Search for the cell housing the specified text and yield its [X, Y] center coordinate. 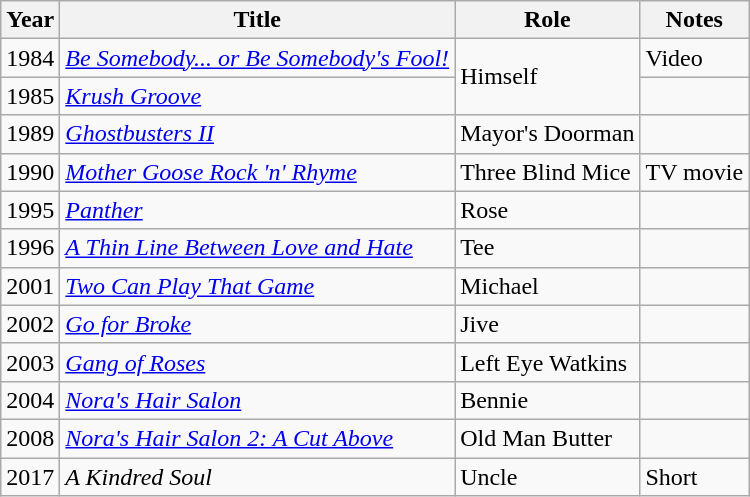
Jive [548, 324]
2002 [30, 324]
Role [548, 20]
2001 [30, 286]
1984 [30, 58]
1985 [30, 96]
Go for Broke [258, 324]
Himself [548, 77]
1989 [30, 134]
Year [30, 20]
Old Man Butter [548, 438]
1990 [30, 172]
2003 [30, 362]
Short [694, 477]
Mother Goose Rock 'n' Rhyme [258, 172]
Uncle [548, 477]
Gang of Roses [258, 362]
1996 [30, 248]
1995 [30, 210]
Be Somebody... or Be Somebody's Fool! [258, 58]
Title [258, 20]
Nora's Hair Salon [258, 400]
Nora's Hair Salon 2: A Cut Above [258, 438]
Krush Groove [258, 96]
Left Eye Watkins [548, 362]
Tee [548, 248]
Michael [548, 286]
A Thin Line Between Love and Hate [258, 248]
2017 [30, 477]
Rose [548, 210]
Panther [258, 210]
Two Can Play That Game [258, 286]
Three Blind Mice [548, 172]
Ghostbusters II [258, 134]
Notes [694, 20]
Bennie [548, 400]
2004 [30, 400]
Mayor's Doorman [548, 134]
Video [694, 58]
TV movie [694, 172]
A Kindred Soul [258, 477]
2008 [30, 438]
